Find where the given text appears and provide that cell's center as [X, Y] coordinate. 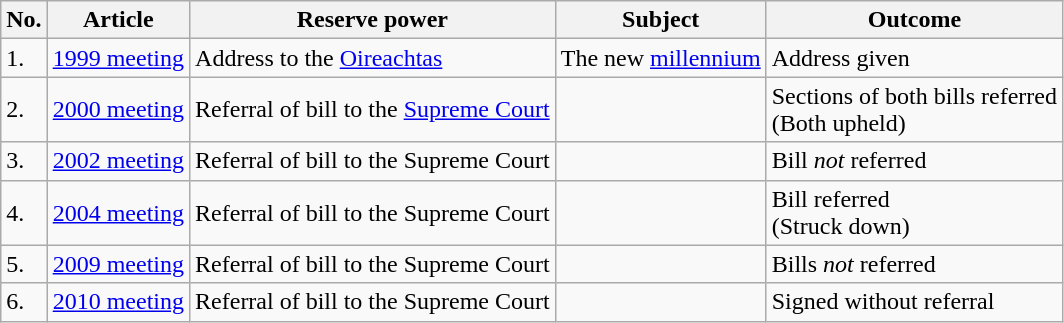
2002 meeting [118, 161]
1999 meeting [118, 58]
3. [24, 161]
5. [24, 264]
6. [24, 302]
Sections of both bills referred(Both upheld) [914, 110]
Outcome [914, 20]
Reserve power [373, 20]
2009 meeting [118, 264]
Bill not referred [914, 161]
No. [24, 20]
Signed without referral [914, 302]
2000 meeting [118, 110]
Bills not referred [914, 264]
Address to the Oireachtas [373, 58]
Article [118, 20]
Subject [660, 20]
2. [24, 110]
1. [24, 58]
4. [24, 212]
Bill referred(Struck down) [914, 212]
2004 meeting [118, 212]
Address given [914, 58]
The new millennium [660, 58]
2010 meeting [118, 302]
